Pinpoint the cell where the given text exists, returning its [X, Y] midpoint coordinate. 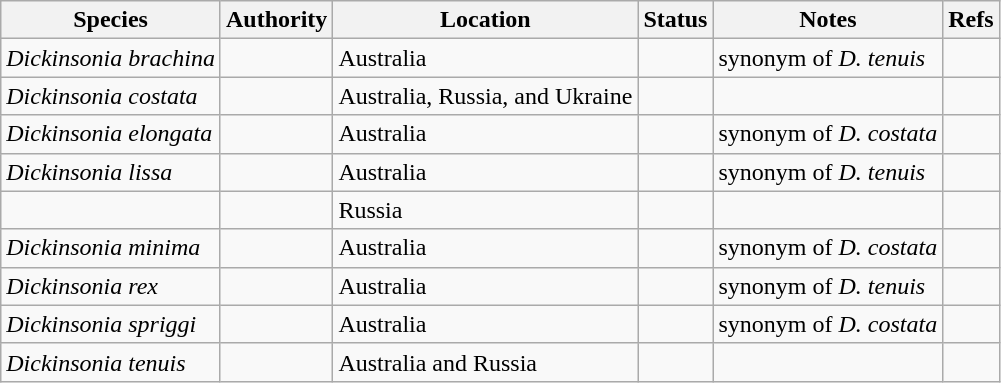
Dickinsonia tenuis [111, 362]
Location [486, 20]
Dickinsonia spriggi [111, 324]
Notes [828, 20]
Dickinsonia lissa [111, 172]
Dickinsonia elongata [111, 134]
Dickinsonia brachina [111, 58]
Species [111, 20]
Refs [971, 20]
Dickinsonia rex [111, 286]
Russia [486, 210]
Australia, Russia, and Ukraine [486, 96]
Dickinsonia minima [111, 248]
Dickinsonia costata [111, 96]
Authority [276, 20]
Status [676, 20]
Australia and Russia [486, 362]
